Scan for the cell matching the given text and deliver its (x, y) coordinate at center. 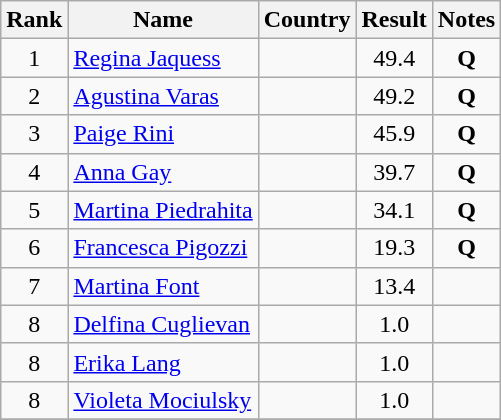
1 (34, 58)
49.4 (394, 58)
Violeta Mociulsky (163, 400)
13.4 (394, 286)
Result (394, 20)
Country (307, 20)
Notes (466, 20)
2 (34, 96)
Martina Piedrahita (163, 210)
Anna Gay (163, 172)
39.7 (394, 172)
Rank (34, 20)
Francesca Pigozzi (163, 248)
Erika Lang (163, 362)
Martina Font (163, 286)
19.3 (394, 248)
4 (34, 172)
Paige Rini (163, 134)
7 (34, 286)
Delfina Cuglievan (163, 324)
5 (34, 210)
34.1 (394, 210)
49.2 (394, 96)
45.9 (394, 134)
6 (34, 248)
Agustina Varas (163, 96)
3 (34, 134)
Name (163, 20)
Regina Jaquess (163, 58)
